Detect which cell encompasses the target text, then output its [x, y] center coordinate. 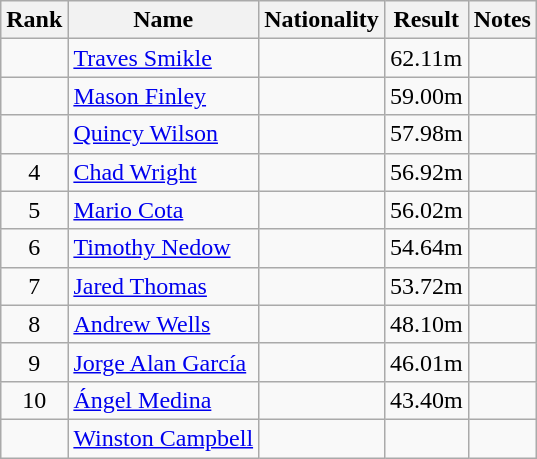
48.10m [426, 324]
59.00m [426, 96]
62.11m [426, 58]
Ángel Medina [164, 400]
Traves Smikle [164, 58]
57.98m [426, 134]
Rank [34, 20]
Name [164, 20]
Notes [502, 20]
43.40m [426, 400]
Mason Finley [164, 96]
5 [34, 210]
8 [34, 324]
53.72m [426, 286]
Andrew Wells [164, 324]
Jorge Alan García [164, 362]
Nationality [322, 20]
Winston Campbell [164, 438]
10 [34, 400]
56.92m [426, 172]
Timothy Nedow [164, 248]
7 [34, 286]
Quincy Wilson [164, 134]
Jared Thomas [164, 286]
4 [34, 172]
Result [426, 20]
Mario Cota [164, 210]
54.64m [426, 248]
Chad Wright [164, 172]
9 [34, 362]
46.01m [426, 362]
56.02m [426, 210]
6 [34, 248]
